Return the [x, y] coordinate for the center point of the cell that contains the specified text.  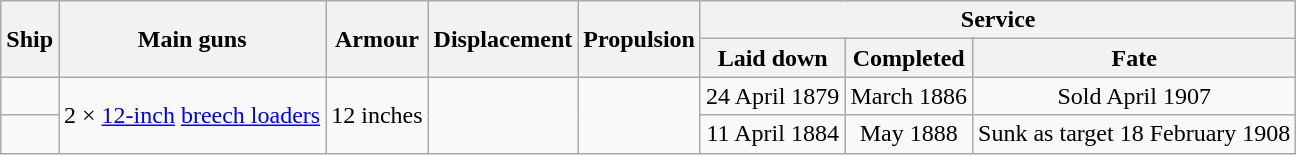
Service [998, 20]
Propulsion [640, 39]
Completed [909, 58]
Sold April 1907 [1134, 96]
Main guns [192, 39]
Sunk as target 18 February 1908 [1134, 134]
11 April 1884 [772, 134]
Fate [1134, 58]
Ship [30, 39]
May 1888 [909, 134]
24 April 1879 [772, 96]
2 × 12-inch breech loaders [192, 115]
Displacement [503, 39]
12 inches [377, 115]
March 1886 [909, 96]
Armour [377, 39]
Laid down [772, 58]
